Search for the cell housing the specified text and yield its (X, Y) center coordinate. 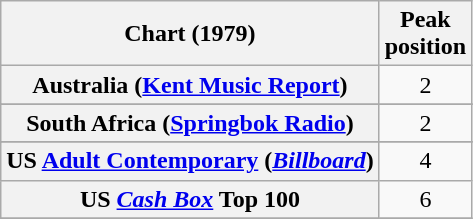
Australia (Kent Music Report) (190, 85)
Chart (1979) (190, 34)
6 (425, 199)
US Adult Contemporary (Billboard) (190, 161)
US Cash Box Top 100 (190, 199)
4 (425, 161)
Peakposition (425, 34)
South Africa (Springbok Radio) (190, 123)
